Identify which cell holds the provided text, then report its [x, y] central coordinate. 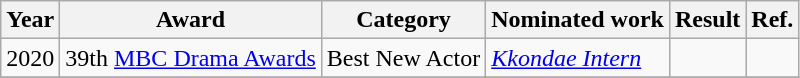
Best New Actor [403, 58]
39th MBC Drama Awards [191, 58]
Category [403, 20]
Kkondae Intern [578, 58]
Ref. [772, 20]
Nominated work [578, 20]
Year [30, 20]
2020 [30, 58]
Award [191, 20]
Result [707, 20]
